Return the (X, Y) coordinate for the center point of the cell that contains the specified text.  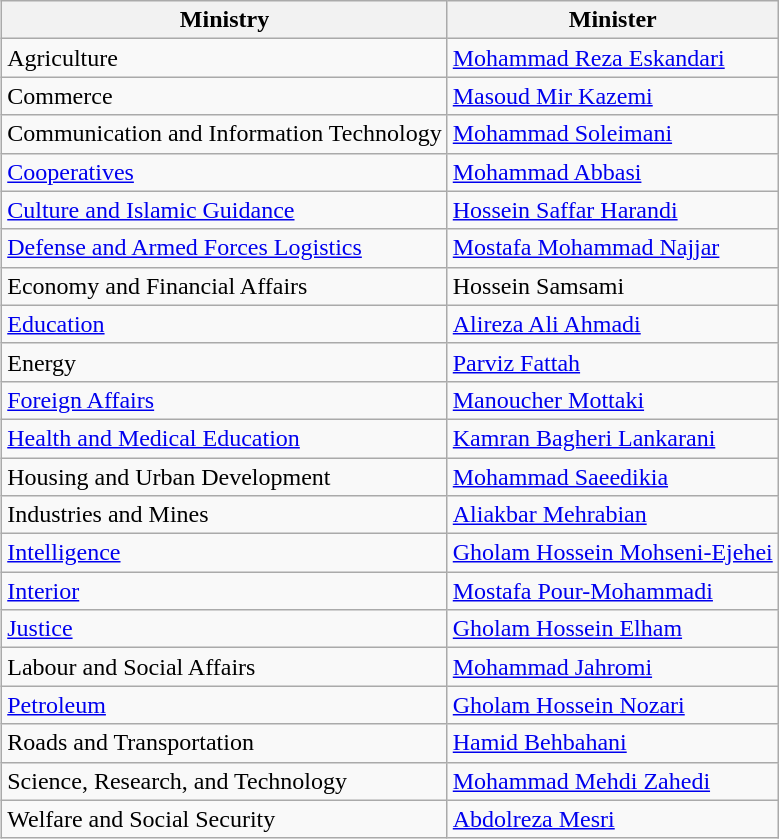
Petroleum (225, 705)
Mohammad Abbasi (612, 172)
Mostafa Mohammad Najjar (612, 248)
Abdolreza Mesri (612, 819)
Mohammad Reza Eskandari (612, 58)
Labour and Social Affairs (225, 667)
Intelligence (225, 553)
Kamran Bagheri Lankarani (612, 438)
Masoud Mir Kazemi (612, 96)
Defense and Armed Forces Logistics (225, 248)
Interior (225, 591)
Hossein Samsami (612, 286)
Gholam Hossein Nozari (612, 705)
Gholam Hossein Elham (612, 629)
Justice (225, 629)
Energy (225, 362)
Gholam Hossein Mohseni-Ejehei (612, 553)
Commerce (225, 96)
Education (225, 324)
Culture and Islamic Guidance (225, 210)
Agriculture (225, 58)
Economy and Financial Affairs (225, 286)
Mohammad Saeedikia (612, 477)
Parviz Fattah (612, 362)
Hamid Behbahani (612, 743)
Housing and Urban Development (225, 477)
Minister (612, 20)
Mostafa Pour-Mohammadi (612, 591)
Ministry (225, 20)
Alireza Ali Ahmadi (612, 324)
Mohammad Soleimani (612, 134)
Aliakbar Mehrabian (612, 515)
Cooperatives (225, 172)
Health and Medical Education (225, 438)
Welfare and Social Security (225, 819)
Mohammad Mehdi Zahedi (612, 781)
Hossein Saffar Harandi (612, 210)
Foreign Affairs (225, 400)
Science, Research, and Technology (225, 781)
Manoucher Mottaki (612, 400)
Mohammad Jahromi (612, 667)
Roads and Transportation (225, 743)
Industries and Mines (225, 515)
Communication and Information Technology (225, 134)
